Locate the cell with the specified text and output its [X, Y] center coordinate. 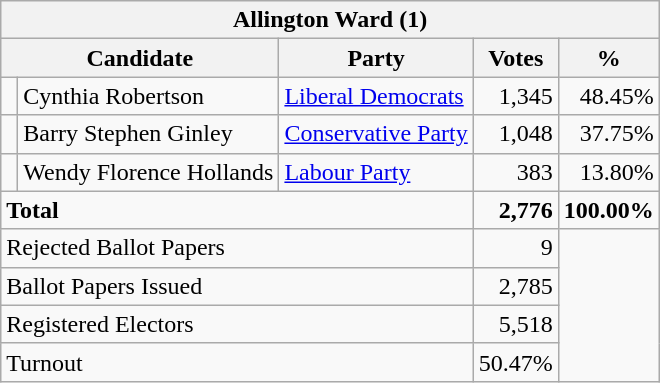
1,345 [516, 96]
13.80% [608, 172]
Turnout [237, 362]
50.47% [516, 362]
Barry Stephen Ginley [148, 134]
100.00% [608, 210]
Ballot Papers Issued [237, 286]
2,785 [516, 286]
1,048 [516, 134]
Cynthia Robertson [148, 96]
Liberal Democrats [376, 96]
% [608, 58]
383 [516, 172]
48.45% [608, 96]
Conservative Party [376, 134]
Total [237, 210]
Candidate [140, 58]
Wendy Florence Hollands [148, 172]
37.75% [608, 134]
Registered Electors [237, 324]
Labour Party [376, 172]
2,776 [516, 210]
5,518 [516, 324]
Party [376, 58]
Rejected Ballot Papers [237, 248]
9 [516, 248]
Votes [516, 58]
Allington Ward (1) [330, 20]
